Identify which cell holds the provided text, then report its (X, Y) central coordinate. 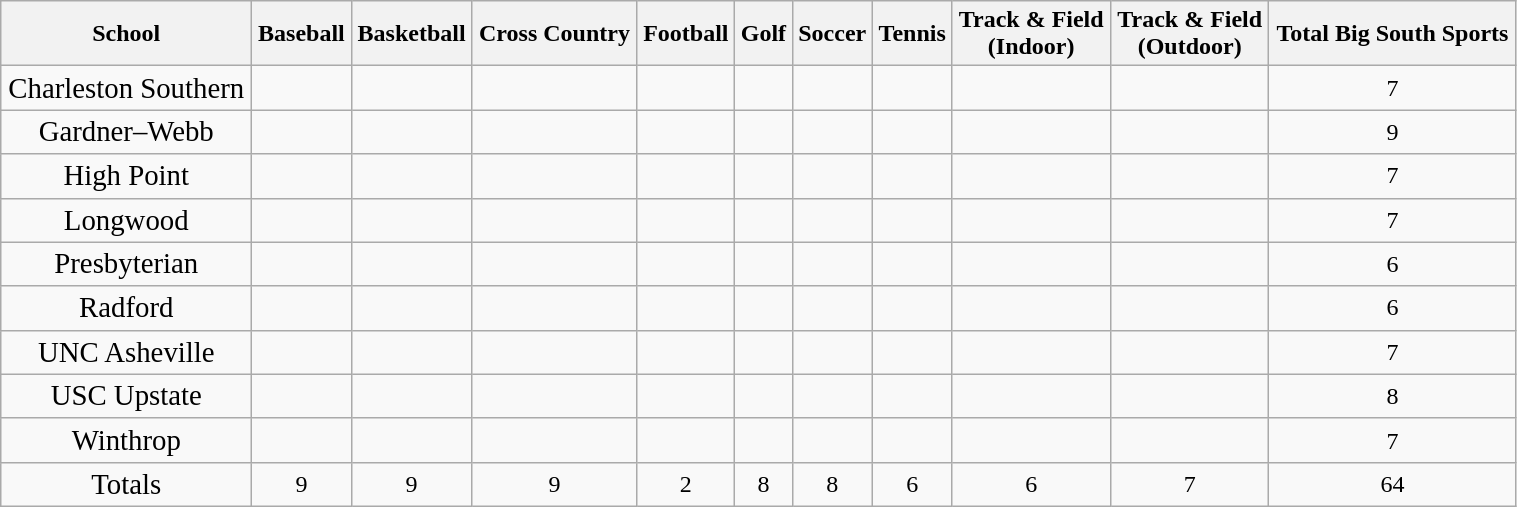
Football (686, 34)
USC Upstate (126, 396)
School (126, 34)
64 (1392, 484)
Soccer (832, 34)
Totals (126, 484)
Tennis (912, 34)
Track & Field(Outdoor) (1190, 34)
Radford (126, 308)
UNC Asheville (126, 352)
Track & Field(Indoor) (1032, 34)
Winthrop (126, 440)
Presbyterian (126, 264)
High Point (126, 176)
Charleston Southern (126, 88)
Basketball (412, 34)
Baseball (302, 34)
Cross Country (554, 34)
Golf (764, 34)
Longwood (126, 220)
Gardner–Webb (126, 132)
2 (686, 484)
Total Big South Sports (1392, 34)
